Find where the given text appears and provide that cell's center as [x, y] coordinate. 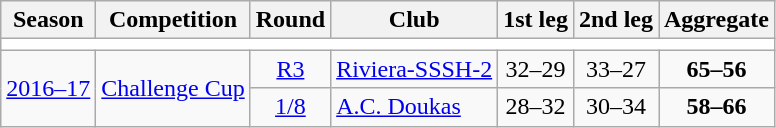
Aggregate [716, 20]
32–29 [536, 69]
2016–17 [48, 88]
Club [414, 20]
Season [48, 20]
R3 [290, 69]
30–34 [616, 107]
Riviera-SSSH-2 [414, 69]
1/8 [290, 107]
A.C. Doukas [414, 107]
1st leg [536, 20]
65–56 [716, 69]
Challenge Cup [173, 88]
28–32 [536, 107]
Competition [173, 20]
Round [290, 20]
58–66 [716, 107]
2nd leg [616, 20]
33–27 [616, 69]
